Return (X, Y) of the center of cell containing provided text 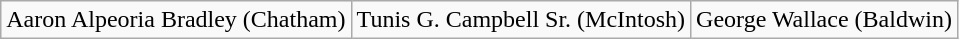
Aaron Alpeoria Bradley (Chatham) (176, 20)
Tunis G. Campbell Sr. (McIntosh) (521, 20)
George Wallace (Baldwin) (824, 20)
